Search for the cell housing the specified text and yield its [x, y] center coordinate. 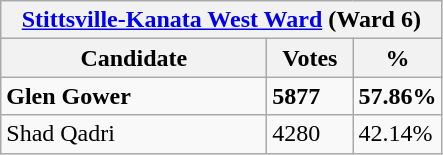
Shad Qadri [134, 134]
% [398, 58]
4280 [310, 134]
57.86% [398, 96]
5877 [310, 96]
42.14% [398, 134]
Stittsville-Kanata West Ward (Ward 6) [222, 20]
Candidate [134, 58]
Glen Gower [134, 96]
Votes [310, 58]
